Determine the (x, y) coordinate at the center of the cell enclosing the given text.  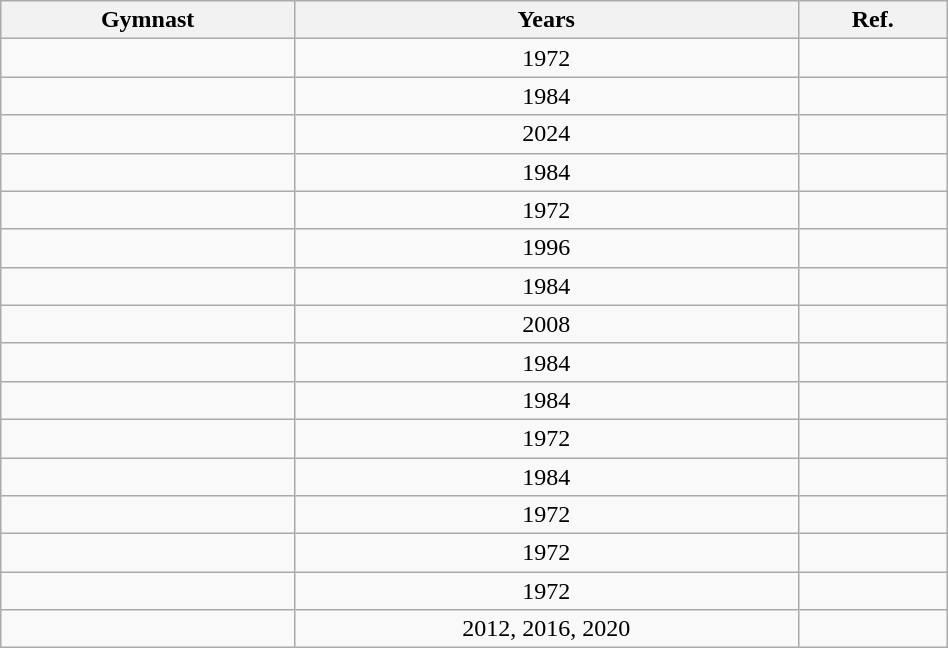
Gymnast (148, 20)
2012, 2016, 2020 (546, 629)
Years (546, 20)
2008 (546, 324)
2024 (546, 134)
1996 (546, 248)
Ref. (872, 20)
